Pinpoint the cell where the given text exists, returning its (X, Y) midpoint coordinate. 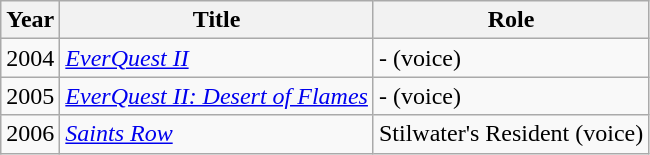
Stilwater's Resident (voice) (510, 134)
2004 (30, 58)
EverQuest II: Desert of Flames (217, 96)
2006 (30, 134)
Year (30, 20)
Role (510, 20)
2005 (30, 96)
Saints Row (217, 134)
Title (217, 20)
EverQuest II (217, 58)
